Locate the cell with the specified text and output its (X, Y) center coordinate. 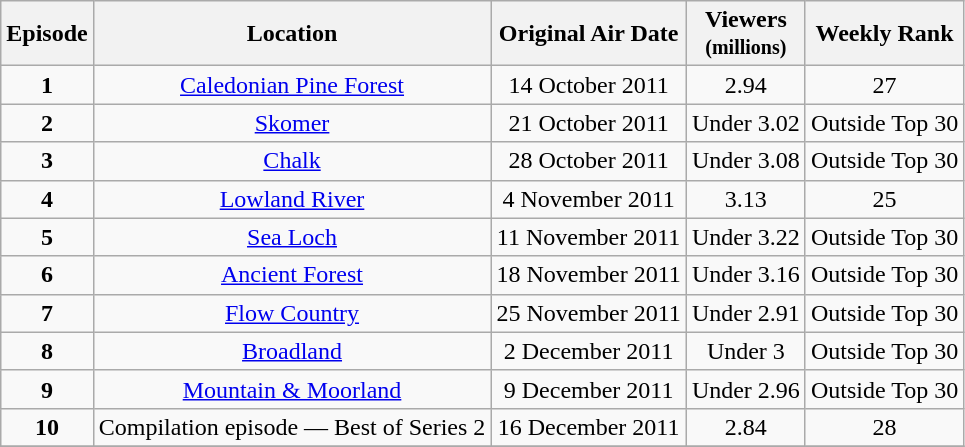
18 November 2011 (588, 275)
Original Air Date (588, 34)
4 (47, 199)
Episode (47, 34)
Weekly Rank (884, 34)
7 (47, 313)
Compilation episode — Best of Series 2 (292, 427)
28 October 2011 (588, 161)
14 October 2011 (588, 85)
Under 3.08 (746, 161)
Under 2.91 (746, 313)
16 December 2011 (588, 427)
21 October 2011 (588, 123)
2.94 (746, 85)
Broadland (292, 351)
2 December 2011 (588, 351)
Mountain & Moorland (292, 389)
Lowland River (292, 199)
Viewers(millions) (746, 34)
10 (47, 427)
6 (47, 275)
Under 3.22 (746, 237)
Flow Country (292, 313)
Under 3.02 (746, 123)
Sea Loch (292, 237)
5 (47, 237)
4 November 2011 (588, 199)
Chalk (292, 161)
Under 3.16 (746, 275)
2 (47, 123)
Caledonian Pine Forest (292, 85)
1 (47, 85)
2.84 (746, 427)
9 December 2011 (588, 389)
Under 3 (746, 351)
Ancient Forest (292, 275)
3.13 (746, 199)
9 (47, 389)
27 (884, 85)
25 November 2011 (588, 313)
Skomer (292, 123)
11 November 2011 (588, 237)
Under 2.96 (746, 389)
28 (884, 427)
25 (884, 199)
8 (47, 351)
3 (47, 161)
Location (292, 34)
